From the cell containing the given text, extract its center point as (x, y) coordinate. 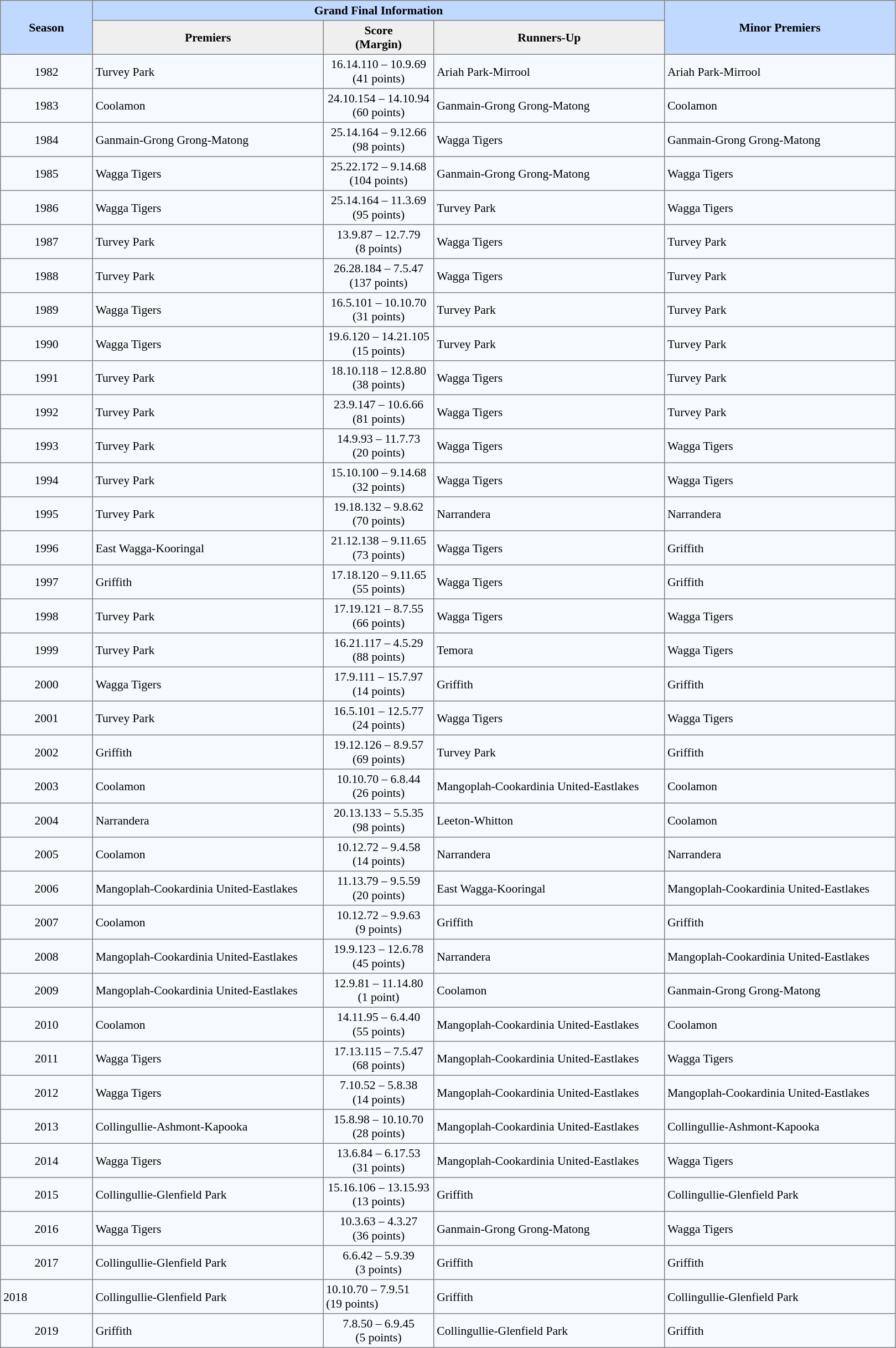
10.3.63 – 4.3.27(36 points) (379, 1228)
Score(Margin) (379, 38)
2017 (46, 1263)
Runners-Up (549, 38)
21.12.138 – 9.11.65(73 points) (379, 548)
2013 (46, 1127)
2000 (46, 684)
2018 (46, 1297)
7.8.50 – 6.9.45(5 points) (379, 1331)
18.10.118 – 12.8.80(38 points) (379, 378)
2014 (46, 1160)
6.6.42 – 5.9.39(3 points) (379, 1263)
19.6.120 – 14.21.105(15 points) (379, 344)
1992 (46, 412)
1997 (46, 582)
16.21.117 – 4.5.29(88 points) (379, 650)
19.18.132 – 9.8.62(70 points) (379, 514)
26.28.184 – 7.5.47(137 points) (379, 276)
14.9.93 – 11.7.73(20 points) (379, 446)
13.6.84 – 6.17.53(31 points) (379, 1160)
25.14.164 – 9.12.66(98 points) (379, 139)
16.14.110 – 10.9.69(41 points) (379, 71)
10.10.70 – 6.8.44(26 points) (379, 786)
Temora (549, 650)
2019 (46, 1331)
25.22.172 – 9.14.68(104 points) (379, 174)
Premiers (208, 38)
20.13.133 – 5.5.35(98 points) (379, 820)
13.9.87 – 12.7.79(8 points) (379, 242)
19.9.123 – 12.6.78(45 points) (379, 956)
1983 (46, 106)
1996 (46, 548)
2007 (46, 922)
17.13.115 – 7.5.47(68 points) (379, 1059)
Grand Final Information (379, 11)
2003 (46, 786)
2008 (46, 956)
1994 (46, 480)
2005 (46, 854)
2015 (46, 1195)
17.19.121 – 8.7.55(66 points) (379, 616)
1982 (46, 71)
1986 (46, 208)
10.12.72 – 9.9.63(9 points) (379, 922)
2006 (46, 888)
2012 (46, 1092)
17.18.120 – 9.11.65(55 points) (379, 582)
24.10.154 – 14.10.94(60 points) (379, 106)
16.5.101 – 12.5.77(24 points) (379, 718)
2004 (46, 820)
1988 (46, 276)
Leeton-Whitton (549, 820)
23.9.147 – 10.6.66(81 points) (379, 412)
1993 (46, 446)
1998 (46, 616)
1987 (46, 242)
2010 (46, 1024)
2016 (46, 1228)
2009 (46, 991)
10.12.72 – 9.4.58(14 points) (379, 854)
19.12.126 – 8.9.57(69 points) (379, 752)
1989 (46, 310)
10.10.70 – 7.9.51(19 points) (379, 1297)
1999 (46, 650)
16.5.101 – 10.10.70(31 points) (379, 310)
14.11.95 – 6.4.40(55 points) (379, 1024)
Minor Premiers (780, 28)
2001 (46, 718)
15.16.106 – 13.15.93(13 points) (379, 1195)
25.14.164 – 11.3.69(95 points) (379, 208)
2011 (46, 1059)
1991 (46, 378)
15.10.100 – 9.14.68(32 points) (379, 480)
17.9.111 – 15.7.97(14 points) (379, 684)
12.9.81 – 11.14.80(1 point) (379, 991)
11.13.79 – 9.5.59(20 points) (379, 888)
1995 (46, 514)
2002 (46, 752)
7.10.52 – 5.8.38(14 points) (379, 1092)
1985 (46, 174)
15.8.98 – 10.10.70(28 points) (379, 1127)
1990 (46, 344)
Season (46, 28)
1984 (46, 139)
